For the text-containing cell, return its midpoint in (X, Y) coordinate format. 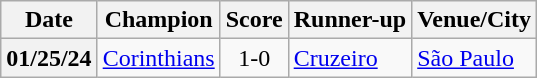
1-0 (254, 58)
São Paulo (474, 58)
Date (49, 20)
Cruzeiro (350, 58)
Runner-up (350, 20)
01/25/24 (49, 58)
Score (254, 20)
Champion (158, 20)
Corinthians (158, 58)
Venue/City (474, 20)
